Identify which cell holds the provided text, then report its [x, y] central coordinate. 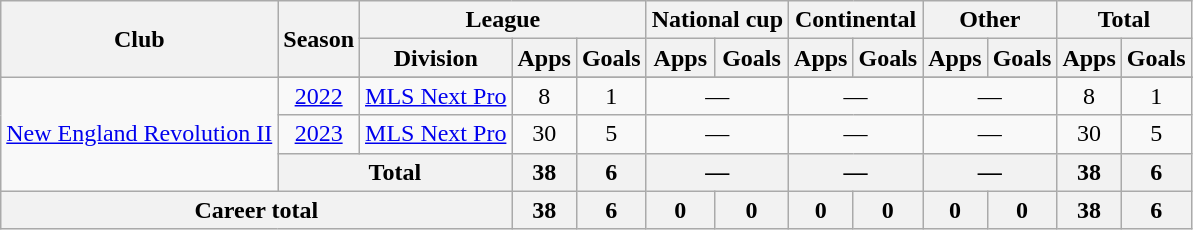
2022 [319, 96]
National cup [717, 20]
New England Revolution II [140, 134]
Career total [256, 210]
Club [140, 39]
Season [319, 39]
2023 [319, 134]
Continental [856, 20]
League [504, 20]
Division [436, 58]
Other [990, 20]
